Capture the cell that displays the provided text and extract its [X, Y] central coordinate. 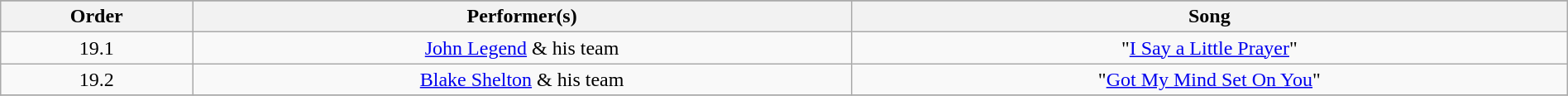
19.1 [97, 48]
19.2 [97, 79]
"I Say a Little Prayer" [1209, 48]
Performer(s) [523, 17]
John Legend & his team [523, 48]
Song [1209, 17]
"Got My Mind Set On You" [1209, 79]
Blake Shelton & his team [523, 79]
Order [97, 17]
